Identify which cell holds the provided text, then report its [X, Y] central coordinate. 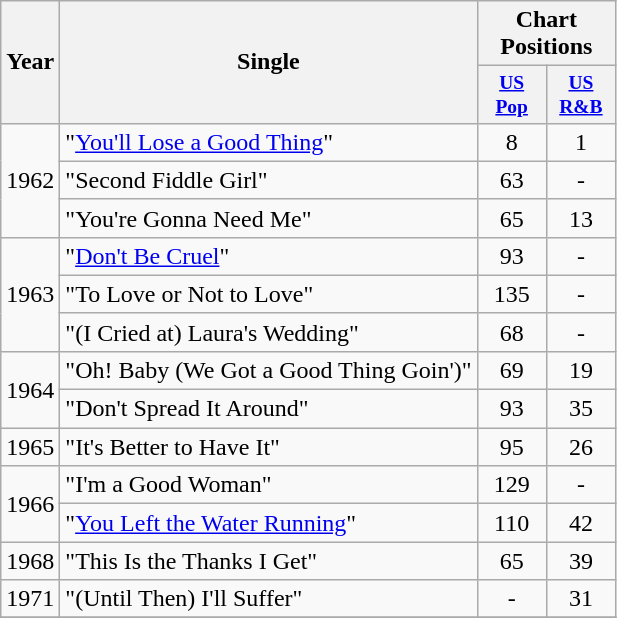
1965 [30, 447]
1968 [30, 561]
"To Love or Not to Love" [268, 294]
35 [580, 409]
129 [512, 485]
135 [512, 294]
"Don't Be Cruel" [268, 256]
31 [580, 599]
42 [580, 523]
"I'm a Good Woman" [268, 485]
1964 [30, 389]
95 [512, 447]
26 [580, 447]
13 [580, 218]
110 [512, 523]
"You're Gonna Need Me" [268, 218]
"(I Cried at) Laura's Wedding" [268, 332]
1971 [30, 599]
"Oh! Baby (We Got a Good Thing Goin')" [268, 370]
"Don't Spread It Around" [268, 409]
Single [268, 62]
8 [512, 142]
1962 [30, 180]
63 [512, 180]
Year [30, 62]
39 [580, 561]
"Second Fiddle Girl" [268, 180]
19 [580, 370]
Chart Positions [546, 34]
"(Until Then) I'll Suffer" [268, 599]
USR&B [580, 94]
US Pop [512, 94]
"It's Better to Have It" [268, 447]
69 [512, 370]
1963 [30, 294]
1966 [30, 504]
"You Left the Water Running" [268, 523]
"This Is the Thanks I Get" [268, 561]
1 [580, 142]
"You'll Lose a Good Thing" [268, 142]
68 [512, 332]
